For the text-containing cell, return its midpoint in [X, Y] coordinate format. 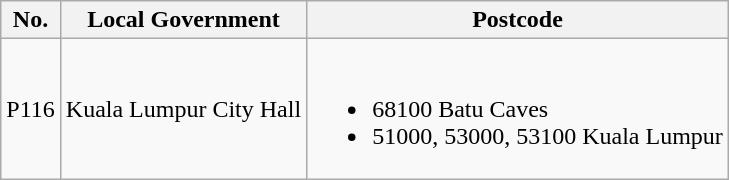
Postcode [518, 20]
Kuala Lumpur City Hall [183, 109]
No. [31, 20]
Local Government [183, 20]
68100 Batu Caves51000, 53000, 53100 Kuala Lumpur [518, 109]
P116 [31, 109]
